Capture the cell that displays the provided text and extract its [x, y] central coordinate. 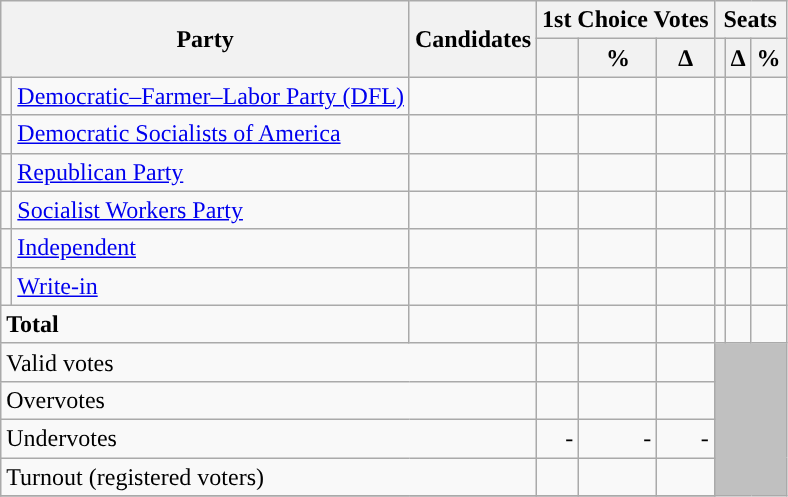
Party [206, 39]
Democratic–Farmer–Labor Party (DFL) [211, 96]
Republican Party [211, 172]
Democratic Socialists of America [211, 134]
Total [206, 324]
Independent [211, 248]
Turnout (registered voters) [269, 477]
Write-in [211, 286]
Seats [750, 20]
Socialist Workers Party [211, 210]
Undervotes [269, 438]
Valid votes [269, 362]
Overvotes [269, 400]
1st Choice Votes [626, 20]
Candidates [472, 39]
